Determine the [x, y] coordinate at the center of the cell enclosing the given text.  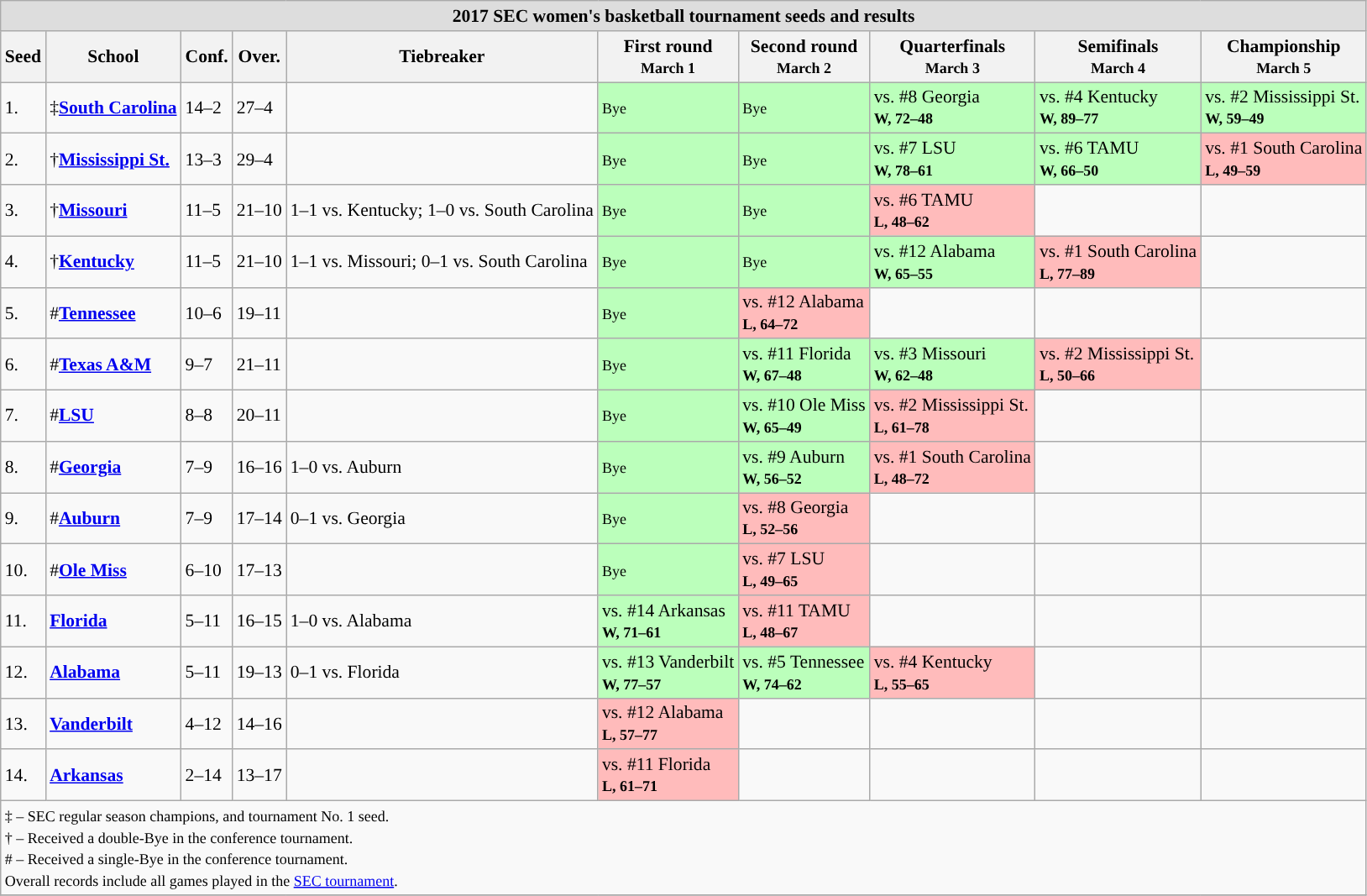
vs. #2 Mississippi St.L, 61–78 [952, 417]
0–1 vs. Georgia [442, 519]
Florida [113, 621]
vs. #12 AlabamaL, 64–72 [804, 312]
†Kentucky [113, 262]
17–13 [259, 569]
ChampionshipMarch 5 [1283, 57]
QuarterfinalsMarch 3 [952, 57]
1–0 vs. Alabama [442, 621]
17–14 [259, 519]
vs. #9 AuburnW, 56–52 [804, 467]
27–4 [259, 107]
Tiebreaker [442, 57]
11. [24, 621]
Vanderbilt [113, 724]
12. [24, 672]
#Texas A&M [113, 364]
21–11 [259, 364]
19–13 [259, 672]
14–16 [259, 724]
vs. #11 FloridaL, 61–71 [668, 776]
vs. #1 South CarolinaL, 48–72 [952, 467]
vs. #10 Ole MissW, 65–49 [804, 417]
vs. #8 GeorgiaW, 72–48 [952, 107]
8–8 [207, 417]
5. [24, 312]
Alabama [113, 672]
1. [24, 107]
vs. #4 KentuckyL, 55–65 [952, 672]
vs. #2 Mississippi St.W, 59–49 [1283, 107]
7. [24, 417]
Over. [259, 57]
10–6 [207, 312]
vs. #1 South CarolinaL, 77–89 [1118, 262]
vs. #3 MissouriW, 62–48 [952, 364]
20–11 [259, 417]
0–1 vs. Florida [442, 672]
13–17 [259, 776]
#Tennessee [113, 312]
vs. #4 KentuckyW, 89–77 [1118, 107]
1–1 vs. Missouri; 0–1 vs. South Carolina [442, 262]
#Ole Miss [113, 569]
Arkansas [113, 776]
1–1 vs. Kentucky; 1–0 vs. South Carolina [442, 210]
vs. #12 AlabamaL, 57–77 [668, 724]
4–12 [207, 724]
vs. #5 TennesseeW, 74–62 [804, 672]
‡South Carolina [113, 107]
vs. #7 LSUL, 49–65 [804, 569]
29–4 [259, 160]
2–14 [207, 776]
13. [24, 724]
#Georgia [113, 467]
Seed [24, 57]
9. [24, 519]
vs. #7 LSUW, 78–61 [952, 160]
8. [24, 467]
6. [24, 364]
14. [24, 776]
School [113, 57]
SemifinalsMarch 4 [1118, 57]
vs. #6 TAMUW, 66–50 [1118, 160]
2017 SEC women's basketball tournament seeds and results [683, 16]
Second roundMarch 2 [804, 57]
†Missouri [113, 210]
†Mississippi St. [113, 160]
vs. #13 VanderbiltW, 77–57 [668, 672]
10. [24, 569]
13–3 [207, 160]
Conf. [207, 57]
First roundMarch 1 [668, 57]
#LSU [113, 417]
9–7 [207, 364]
vs. #12 AlabamaW, 65–55 [952, 262]
3. [24, 210]
14–2 [207, 107]
vs. #8 GeorgiaL, 52–56 [804, 519]
vs. #6 TAMUL, 48–62 [952, 210]
16–16 [259, 467]
#Auburn [113, 519]
vs. #11 FloridaW, 67–48 [804, 364]
1–0 vs. Auburn [442, 467]
4. [24, 262]
vs. #11 TAMUL, 48–67 [804, 621]
vs. #14 ArkansasW, 71–61 [668, 621]
19–11 [259, 312]
vs. #2 Mississippi St.L, 50–66 [1118, 364]
16–15 [259, 621]
vs. #1 South CarolinaL, 49–59 [1283, 160]
2. [24, 160]
6–10 [207, 569]
